Provide the (X, Y) coordinate of the cell's center where the given text is located.  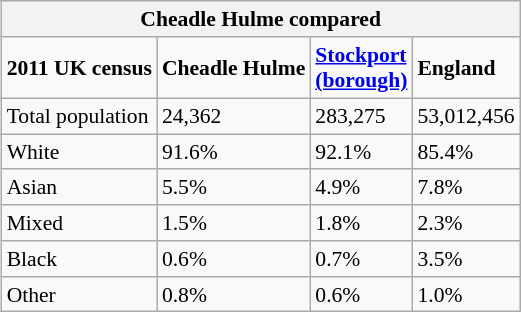
Mixed (80, 223)
4.9% (361, 187)
53,012,456 (466, 116)
5.5% (234, 187)
Stockport(borough) (361, 68)
91.6% (234, 152)
White (80, 152)
7.8% (466, 187)
Total population (80, 116)
1.8% (361, 223)
England (466, 68)
0.8% (234, 294)
3.5% (466, 259)
24,362 (234, 116)
0.7% (361, 259)
Asian (80, 187)
1.5% (234, 223)
92.1% (361, 152)
Black (80, 259)
85.4% (466, 152)
Other (80, 294)
Cheadle Hulme compared (261, 19)
283,275 (361, 116)
Cheadle Hulme (234, 68)
1.0% (466, 294)
2011 UK census (80, 68)
2.3% (466, 223)
